Scan for the cell matching the given text and deliver its (x, y) coordinate at center. 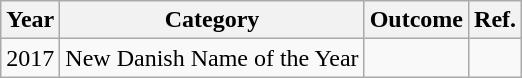
New Danish Name of the Year (212, 58)
Year (30, 20)
Category (212, 20)
Outcome (416, 20)
2017 (30, 58)
Ref. (496, 20)
